From the cell containing the given text, extract its center point as (x, y) coordinate. 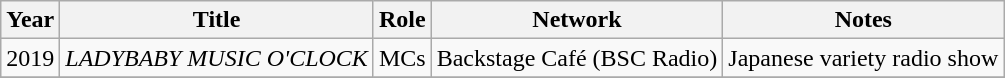
Title (217, 20)
Backstage Café (BSC Radio) (577, 58)
Role (402, 20)
LADYBABY MUSIC O'CLOCK (217, 58)
Network (577, 20)
Year (30, 20)
2019 (30, 58)
MCs (402, 58)
Japanese variety radio show (864, 58)
Notes (864, 20)
